Return [x, y] of the center of cell containing provided text 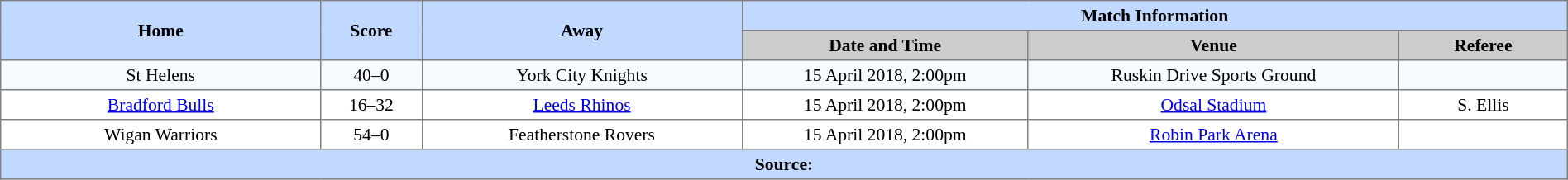
Referee [1483, 45]
Match Information [1154, 16]
Away [582, 31]
York City Knights [582, 75]
Ruskin Drive Sports Ground [1213, 75]
S. Ellis [1483, 105]
Venue [1213, 45]
St Helens [160, 75]
Home [160, 31]
Robin Park Arena [1213, 135]
54–0 [371, 135]
Leeds Rhinos [582, 105]
Featherstone Rovers [582, 135]
Bradford Bulls [160, 105]
16–32 [371, 105]
Odsal Stadium [1213, 105]
Date and Time [885, 45]
Source: [784, 164]
Wigan Warriors [160, 135]
Score [371, 31]
40–0 [371, 75]
